Locate the cell with the specified text and output its [X, Y] center coordinate. 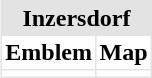
Emblem [48, 52]
Map [123, 52]
Inzersdorf [76, 18]
